Return the [X, Y] coordinate for the center point of the cell that contains the specified text.  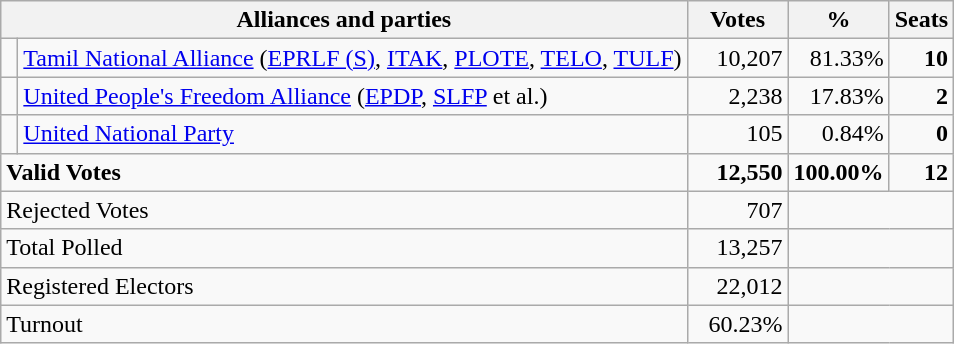
Alliances and parties [344, 20]
81.33% [838, 58]
17.83% [838, 96]
Turnout [344, 324]
10,207 [738, 58]
2 [921, 96]
Tamil National Alliance (EPRLF (S), ITAK, PLOTE, TELO, TULF) [352, 58]
12,550 [738, 172]
Votes [738, 20]
0 [921, 134]
Registered Electors [344, 286]
707 [738, 210]
United National Party [352, 134]
13,257 [738, 248]
105 [738, 134]
12 [921, 172]
60.23% [738, 324]
0.84% [838, 134]
10 [921, 58]
United People's Freedom Alliance (EPDP, SLFP et al.) [352, 96]
% [838, 20]
Seats [921, 20]
Rejected Votes [344, 210]
Valid Votes [344, 172]
22,012 [738, 286]
Total Polled [344, 248]
2,238 [738, 96]
100.00% [838, 172]
